Search for the cell housing the specified text and yield its [X, Y] center coordinate. 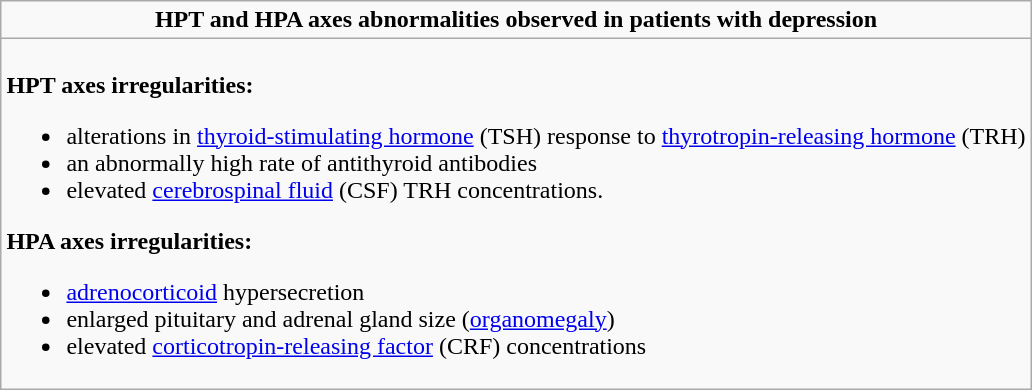
HPT and HPA axes abnormalities observed in patients with depression [516, 20]
